Provide the [x, y] coordinate of the cell's center where the given text is located.  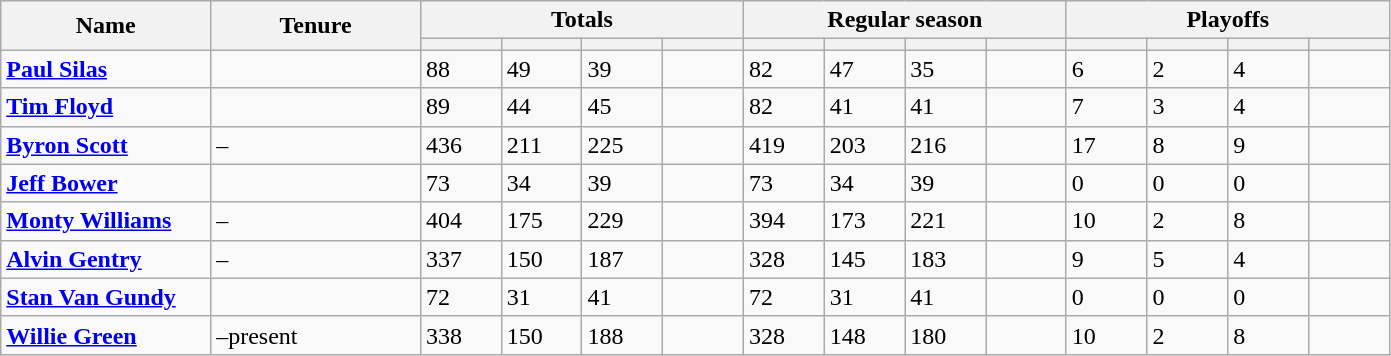
5 [1188, 259]
Tenure [316, 26]
225 [622, 145]
404 [462, 221]
145 [864, 259]
Jeff Bower [106, 183]
88 [462, 69]
337 [462, 259]
Name [106, 26]
180 [946, 335]
7 [1106, 107]
Tim Floyd [106, 107]
211 [542, 145]
45 [622, 107]
Totals [582, 20]
Monty Williams [106, 221]
338 [462, 335]
148 [864, 335]
Willie Green [106, 335]
44 [542, 107]
188 [622, 335]
394 [784, 221]
–present [316, 335]
419 [784, 145]
173 [864, 221]
Stan Van Gundy [106, 297]
89 [462, 107]
17 [1106, 145]
35 [946, 69]
436 [462, 145]
47 [864, 69]
Playoffs [1228, 20]
49 [542, 69]
216 [946, 145]
175 [542, 221]
221 [946, 221]
3 [1188, 107]
187 [622, 259]
183 [946, 259]
6 [1106, 69]
Byron Scott [106, 145]
Regular season [904, 20]
Alvin Gentry [106, 259]
Paul Silas [106, 69]
203 [864, 145]
229 [622, 221]
